Capture the cell that displays the provided text and extract its [x, y] central coordinate. 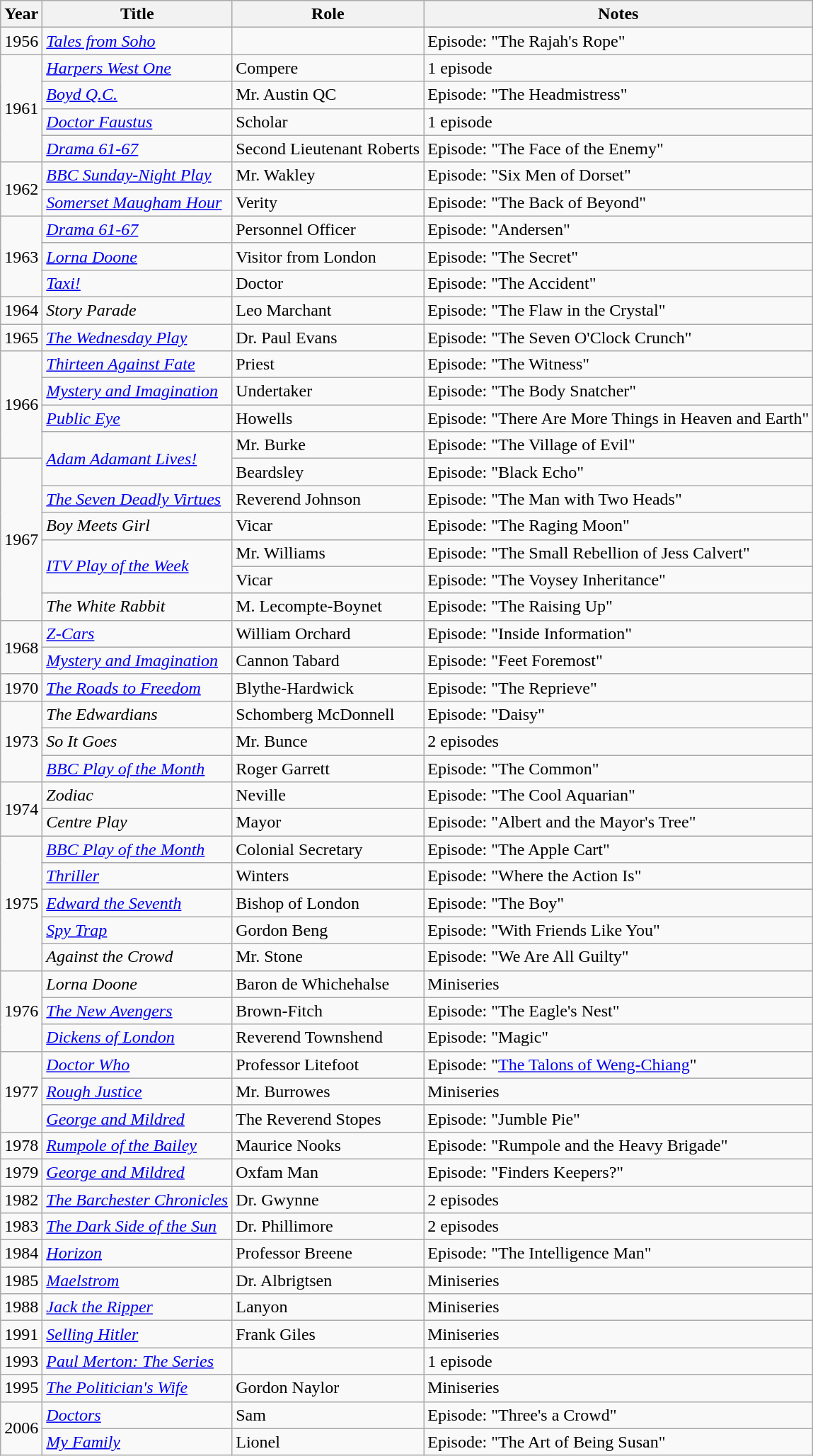
1973 [21, 741]
Episode: "Finders Keepers?" [618, 1172]
Episode: "The Reprieve" [618, 687]
Doctor Who [137, 1065]
Episode: "We Are All Guilty" [618, 957]
Episode: "There Are More Things in Heaven and Earth" [618, 418]
Episode: "With Friends Like You" [618, 930]
Episode: "The Common" [618, 768]
Colonial Secretary [328, 849]
Title [137, 14]
1995 [21, 1388]
Compere [328, 68]
Schomberg McDonnell [328, 714]
Professor Litefoot [328, 1065]
1963 [21, 256]
Episode: "The Seven O'Clock Crunch" [618, 338]
1982 [21, 1200]
Episode: "Feet Foremost" [618, 660]
Bishop of London [328, 903]
Zodiac [137, 796]
Dickens of London [137, 1038]
1977 [21, 1091]
Episode: "The Secret" [618, 256]
Baron de Whichehalse [328, 984]
Doctors [137, 1415]
The Roads to Freedom [137, 687]
Episode: "The Apple Cart" [618, 849]
Z-Cars [137, 634]
ITV Play of the Week [137, 566]
The Politician's Wife [137, 1388]
Mr. Williams [328, 553]
Mr. Wakley [328, 176]
M. Lecompte-Boynet [328, 607]
Second Lieutenant Roberts [328, 149]
Spy Trap [137, 930]
Episode: "The Eagle's Nest" [618, 1011]
Horizon [137, 1254]
1962 [21, 189]
Episode: "The Intelligence Man" [618, 1254]
Episode: "Six Men of Dorset" [618, 176]
Mr. Burke [328, 445]
BBC Sunday-Night Play [137, 176]
Episode: "The Art of Being Susan" [618, 1442]
Reverend Johnson [328, 499]
Undertaker [328, 391]
Episode: "Where the Action Is" [618, 876]
Public Eye [137, 418]
Role [328, 14]
Episode: "Albert and the Mayor's Tree" [618, 822]
1978 [21, 1145]
1979 [21, 1172]
Episode: "The Headmistress" [618, 95]
Howells [328, 418]
Reverend Townshend [328, 1038]
Sam [328, 1415]
1966 [21, 405]
Episode: "Andersen" [618, 229]
Leo Marchant [328, 310]
Year [21, 14]
Verity [328, 202]
Episode: "The Back of Beyond" [618, 202]
Episode: "The Witness" [618, 365]
Gordon Beng [328, 930]
1993 [21, 1361]
Paul Merton: The Series [137, 1361]
The Reverend Stopes [328, 1118]
1976 [21, 1011]
Episode: "Rumpole and the Heavy Brigade" [618, 1145]
1985 [21, 1280]
Episode: "Jumble Pie" [618, 1118]
Tales from Soho [137, 41]
1968 [21, 647]
Doctor [328, 283]
Neville [328, 796]
The Barchester Chronicles [137, 1200]
The Edwardians [137, 714]
Episode: "The Raising Up" [618, 607]
Mayor [328, 822]
The Dark Side of the Sun [137, 1227]
1965 [21, 338]
Against the Crowd [137, 957]
Dr. Paul Evans [328, 338]
Edward the Seventh [137, 903]
Frank Giles [328, 1334]
The Seven Deadly Virtues [137, 499]
Episode: "The Man with Two Heads" [618, 499]
Personnel Officer [328, 229]
Adam Adamant Lives! [137, 459]
Rumpole of the Bailey [137, 1145]
Notes [618, 14]
Dr. Gwynne [328, 1200]
Taxi! [137, 283]
Dr. Albrigtsen [328, 1280]
2006 [21, 1428]
Episode: "The Accident" [618, 283]
1970 [21, 687]
Episode: "The Flaw in the Crystal" [618, 310]
Episode: "The Village of Evil" [618, 445]
1975 [21, 903]
Priest [328, 365]
The Wednesday Play [137, 338]
1974 [21, 809]
Episode: "Daisy" [618, 714]
Doctor Faustus [137, 122]
Episode: "The Cool Aquarian" [618, 796]
Episode: "The Face of the Enemy" [618, 149]
Rough Justice [137, 1091]
Episode: "The Small Rebellion of Jess Calvert" [618, 553]
Episode: "The Boy" [618, 903]
Winters [328, 876]
Roger Garrett [328, 768]
The White Rabbit [137, 607]
Centre Play [137, 822]
William Orchard [328, 634]
Oxfam Man [328, 1172]
Boyd Q.C. [137, 95]
1964 [21, 310]
1967 [21, 539]
The New Avengers [137, 1011]
Gordon Naylor [328, 1388]
Maurice Nooks [328, 1145]
1984 [21, 1254]
Episode: "The Raging Moon" [618, 526]
Brown-Fitch [328, 1011]
Blythe-Hardwick [328, 687]
My Family [137, 1442]
Thriller [137, 876]
So It Goes [137, 741]
Episode: "Magic" [618, 1038]
Maelstrom [137, 1280]
Jack the Ripper [137, 1307]
Episode: "The Talons of Weng-Chiang" [618, 1065]
1956 [21, 41]
1988 [21, 1307]
Episode: "Three's a Crowd" [618, 1415]
Mr. Bunce [328, 741]
Mr. Stone [328, 957]
Lionel [328, 1442]
Selling Hitler [137, 1334]
Cannon Tabard [328, 660]
Visitor from London [328, 256]
Somerset Maugham Hour [137, 202]
1991 [21, 1334]
Scholar [328, 122]
Harpers West One [137, 68]
Dr. Phillimore [328, 1227]
Thirteen Against Fate [137, 365]
Beardsley [328, 472]
Episode: "The Voysey Inheritance" [618, 580]
Professor Breene [328, 1254]
Episode: "The Body Snatcher" [618, 391]
Episode: "The Rajah's Rope" [618, 41]
Mr. Burrowes [328, 1091]
Episode: "Black Echo" [618, 472]
Boy Meets Girl [137, 526]
Mr. Austin QC [328, 95]
Episode: "Inside Information" [618, 634]
1983 [21, 1227]
Lanyon [328, 1307]
Story Parade [137, 310]
1961 [21, 108]
